Scan for the cell matching the given text and deliver its [X, Y] coordinate at center. 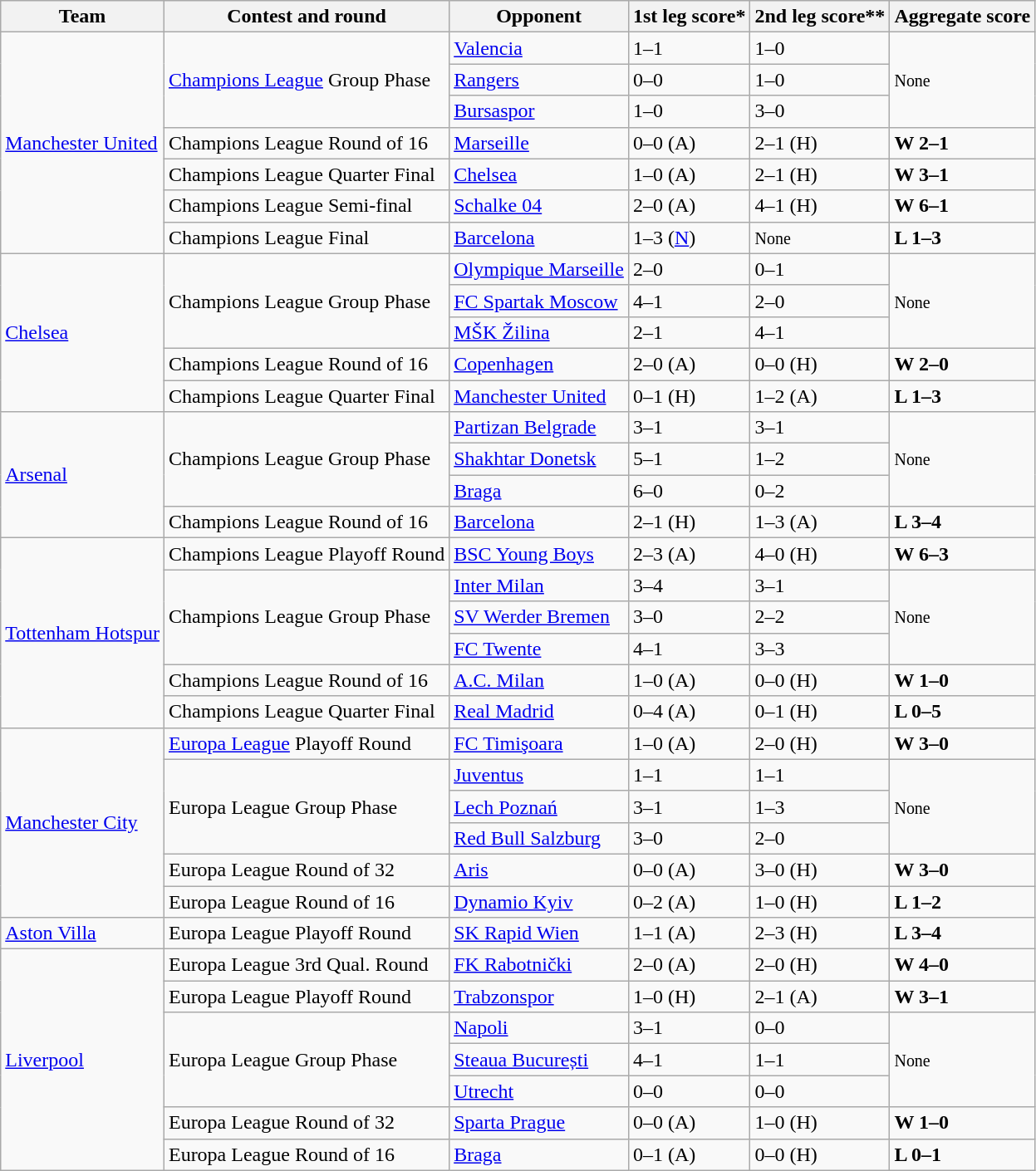
0–1 [820, 269]
Aggregate score [962, 17]
Valencia [539, 48]
1–2 [820, 459]
W 4–0 [962, 965]
3–3 [820, 649]
1st leg score* [690, 17]
FC Timişoara [539, 743]
0–2 [820, 491]
Napoli [539, 1028]
Arsenal [83, 475]
Real Madrid [539, 712]
MŠK Žilina [539, 332]
Red Bull Salzburg [539, 838]
0–1 (A) [690, 1154]
Aris [539, 870]
Copenhagen [539, 364]
Liverpool [83, 1060]
Contest and round [306, 17]
W 6–3 [962, 554]
Partizan Belgrade [539, 428]
5–1 [690, 459]
L 0–5 [962, 712]
Inter Milan [539, 585]
Steaua București [539, 1060]
1–1 (A) [690, 933]
3–4 [690, 585]
2nd leg score** [820, 17]
Lech Poznań [539, 806]
Aston Villa [83, 933]
4–0 (H) [820, 554]
2–2 [820, 617]
Europa League 3rd Qual. Round [306, 965]
Manchester City [83, 822]
Marseille [539, 143]
1–3 [820, 806]
Schalke 04 [539, 206]
1–3 (N) [690, 238]
1–2 (A) [820, 396]
0–2 (A) [690, 901]
Opponent [539, 17]
FC Twente [539, 649]
W 2–1 [962, 143]
Juventus [539, 775]
Champions League Semi-final [306, 206]
FK Rabotnički [539, 965]
FC Spartak Moscow [539, 301]
Dynamio Kyiv [539, 901]
2–3 (A) [690, 554]
Shakhtar Donetsk [539, 459]
L 0–1 [962, 1154]
Team [83, 17]
L 1–2 [962, 901]
SV Werder Bremen [539, 617]
Rangers [539, 80]
SK Rapid Wien [539, 933]
1–3 (A) [820, 522]
2–1 (A) [820, 997]
Sparta Prague [539, 1123]
A.C. Milan [539, 680]
3–0 (H) [820, 870]
2–1 [690, 332]
2–3 (H) [820, 933]
Trabzonspor [539, 997]
Bursaspor [539, 111]
Olympique Marseille [539, 269]
Utrecht [539, 1091]
Champions League Playoff Round [306, 554]
BSC Young Boys [539, 554]
4–1 (H) [820, 206]
W 2–0 [962, 364]
W 6–1 [962, 206]
Champions League Final [306, 238]
0–4 (A) [690, 712]
6–0 [690, 491]
Tottenham Hotspur [83, 633]
